Return the [X, Y] coordinate for the center point of the cell that contains the specified text.  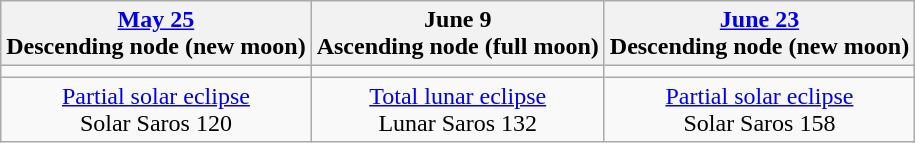
June 23Descending node (new moon) [759, 34]
Partial solar eclipseSolar Saros 120 [156, 110]
Total lunar eclipseLunar Saros 132 [458, 110]
Partial solar eclipseSolar Saros 158 [759, 110]
June 9Ascending node (full moon) [458, 34]
May 25Descending node (new moon) [156, 34]
